Pinpoint the cell where the given text exists, returning its (X, Y) midpoint coordinate. 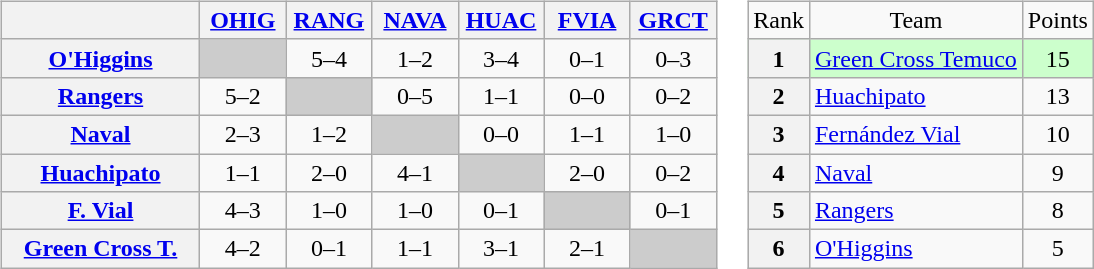
Green Cross Temuco (916, 58)
Team (916, 20)
Fernández Vial (916, 134)
5–2 (243, 96)
OHIG (243, 20)
9 (1058, 173)
2–3 (243, 134)
6 (779, 249)
Rank (779, 20)
4–1 (415, 173)
Green Cross T. (100, 249)
10 (1058, 134)
GRCT (673, 20)
1 (779, 58)
Points (1058, 20)
15 (1058, 58)
NAVA (415, 20)
0–5 (415, 96)
2 (779, 96)
3–4 (501, 58)
HUAC (501, 20)
13 (1058, 96)
5–4 (329, 58)
4–2 (243, 249)
3–1 (501, 249)
FVIA (587, 20)
2–1 (587, 249)
8 (1058, 211)
3 (779, 134)
RANG (329, 20)
0–3 (673, 58)
4–3 (243, 211)
4 (779, 173)
F. Vial (100, 211)
